Determine the (x, y) coordinate at the center of the cell enclosing the given text.  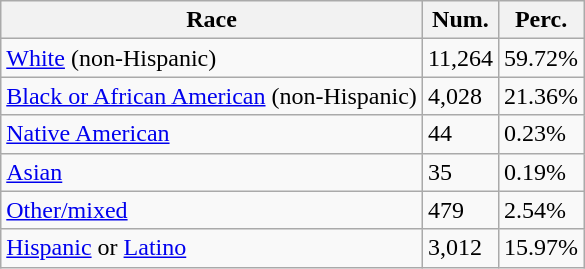
Black or African American (non-Hispanic) (212, 96)
44 (460, 134)
0.23% (542, 134)
15.97% (542, 248)
2.54% (542, 210)
11,264 (460, 58)
Other/mixed (212, 210)
479 (460, 210)
Perc. (542, 20)
4,028 (460, 96)
White (non-Hispanic) (212, 58)
Hispanic or Latino (212, 248)
59.72% (542, 58)
Race (212, 20)
35 (460, 172)
Asian (212, 172)
Native American (212, 134)
0.19% (542, 172)
21.36% (542, 96)
Num. (460, 20)
3,012 (460, 248)
